Search for the cell housing the specified text and yield its (X, Y) center coordinate. 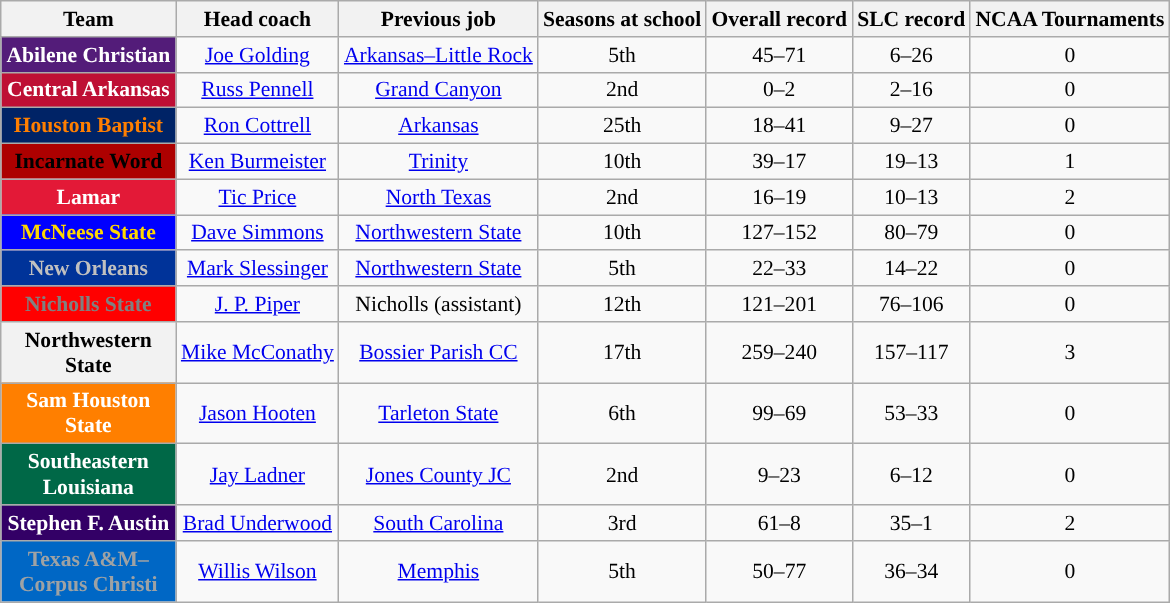
14–22 (911, 269)
Seasons at school (622, 19)
45–71 (779, 55)
NCAA Tournaments (1070, 19)
Jones County JC (438, 474)
53–33 (911, 414)
Previous job (438, 19)
Southeastern Louisiana (88, 474)
Lamar (88, 197)
Tarleton State (438, 414)
Houston Baptist (88, 126)
17th (622, 352)
Jason Hooten (258, 414)
Russ Pennell (258, 90)
South Carolina (438, 523)
North Texas (438, 197)
Brad Underwood (258, 523)
Joe Golding (258, 55)
25th (622, 126)
Nicholls (assistant) (438, 304)
9–23 (779, 474)
McNeese State (88, 233)
22–33 (779, 269)
10–13 (911, 197)
Ron Cottrell (258, 126)
Overall record (779, 19)
157–117 (911, 352)
Ken Burmeister (258, 162)
Bossier Parish CC (438, 352)
Jay Ladner (258, 474)
Abilene Christian (88, 55)
Stephen F. Austin (88, 523)
Dave Simmons (258, 233)
9–27 (911, 126)
18–41 (779, 126)
Memphis (438, 572)
Trinity (438, 162)
61–8 (779, 523)
3rd (622, 523)
J. P. Piper (258, 304)
12th (622, 304)
39–17 (779, 162)
76–106 (911, 304)
0–2 (779, 90)
Central Arkansas (88, 90)
Arkansas–Little Rock (438, 55)
SLC record (911, 19)
Willis Wilson (258, 572)
Team (88, 19)
Incarnate Word (88, 162)
3 (1070, 352)
Arkansas (438, 126)
127–152 (779, 233)
Sam Houston State (88, 414)
6–26 (911, 55)
6–12 (911, 474)
2–16 (911, 90)
80–79 (911, 233)
Mike McConathy (258, 352)
50–77 (779, 572)
19–13 (911, 162)
Texas A&M–Corpus Christi (88, 572)
121–201 (779, 304)
Grand Canyon (438, 90)
259–240 (779, 352)
16–19 (779, 197)
Head coach (258, 19)
Tic Price (258, 197)
35–1 (911, 523)
New Orleans (88, 269)
99–69 (779, 414)
6th (622, 414)
Nicholls State (88, 304)
1 (1070, 162)
Mark Slessinger (258, 269)
36–34 (911, 572)
